Scan for the cell matching the given text and deliver its [x, y] coordinate at center. 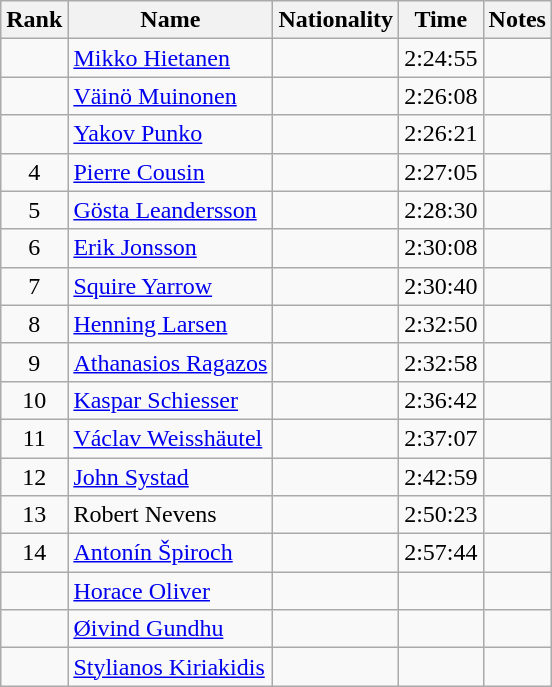
4 [34, 172]
6 [34, 248]
2:26:21 [441, 134]
Erik Jonsson [170, 248]
12 [34, 477]
Yakov Punko [170, 134]
Nationality [336, 20]
2:32:50 [441, 324]
Pierre Cousin [170, 172]
Øivind Gundhu [170, 629]
10 [34, 400]
Time [441, 20]
2:50:23 [441, 515]
8 [34, 324]
Mikko Hietanen [170, 58]
Name [170, 20]
2:28:30 [441, 210]
13 [34, 515]
Rank [34, 20]
7 [34, 286]
Squire Yarrow [170, 286]
2:42:59 [441, 477]
Väinö Muinonen [170, 96]
2:26:08 [441, 96]
2:27:05 [441, 172]
John Systad [170, 477]
Horace Oliver [170, 591]
2:36:42 [441, 400]
Stylianos Kiriakidis [170, 667]
Antonín Špiroch [170, 553]
Notes [517, 20]
2:30:08 [441, 248]
11 [34, 438]
Robert Nevens [170, 515]
2:37:07 [441, 438]
Gösta Leandersson [170, 210]
Athanasios Ragazos [170, 362]
9 [34, 362]
2:30:40 [441, 286]
Henning Larsen [170, 324]
2:32:58 [441, 362]
5 [34, 210]
2:24:55 [441, 58]
Kaspar Schiesser [170, 400]
2:57:44 [441, 553]
14 [34, 553]
Václav Weisshäutel [170, 438]
